Capture the cell that displays the provided text and extract its [X, Y] central coordinate. 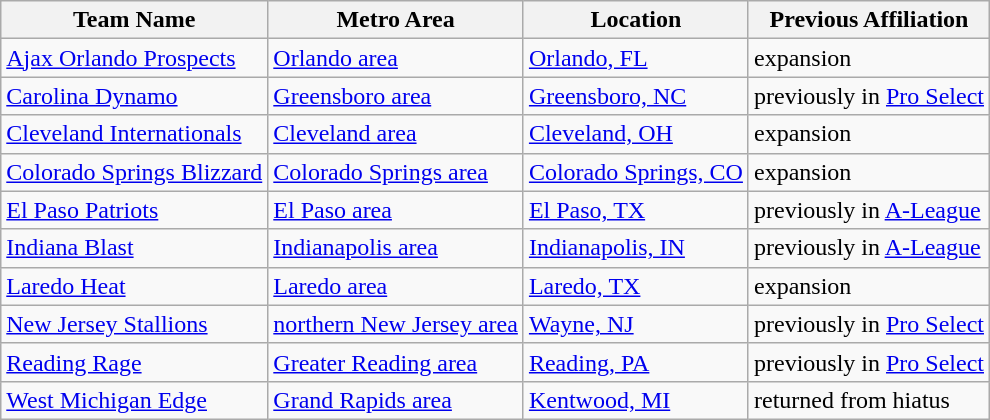
Greater Reading area [396, 362]
El Paso, TX [636, 210]
Reading, PA [636, 362]
Previous Affiliation [868, 20]
Cleveland Internationals [134, 134]
Laredo, TX [636, 286]
Laredo area [396, 286]
El Paso area [396, 210]
Laredo Heat [134, 286]
Indianapolis, IN [636, 248]
Cleveland area [396, 134]
Ajax Orlando Prospects [134, 58]
Team Name [134, 20]
Greensboro area [396, 96]
Orlando area [396, 58]
Colorado Springs Blizzard [134, 172]
Greensboro, NC [636, 96]
West Michigan Edge [134, 400]
Carolina Dynamo [134, 96]
northern New Jersey area [396, 324]
Orlando, FL [636, 58]
Cleveland, OH [636, 134]
Colorado Springs, CO [636, 172]
Grand Rapids area [396, 400]
Metro Area [396, 20]
El Paso Patriots [134, 210]
New Jersey Stallions [134, 324]
Kentwood, MI [636, 400]
Wayne, NJ [636, 324]
returned from hiatus [868, 400]
Indianapolis area [396, 248]
Indiana Blast [134, 248]
Reading Rage [134, 362]
Location [636, 20]
Colorado Springs area [396, 172]
